Scan for the cell matching the given text and deliver its [X, Y] coordinate at center. 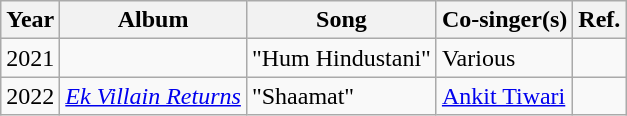
2021 [30, 58]
2022 [30, 96]
Year [30, 20]
Ek Villain Returns [154, 96]
Ankit Tiwari [504, 96]
Various [504, 58]
"Shaamat" [341, 96]
Song [341, 20]
Co-singer(s) [504, 20]
"Hum Hindustani" [341, 58]
Album [154, 20]
Ref. [600, 20]
